Scan for the cell matching the given text and deliver its (x, y) coordinate at center. 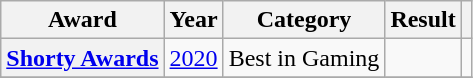
Shorty Awards (82, 58)
Category (304, 20)
Award (82, 20)
Best in Gaming (304, 58)
Result (423, 20)
Year (194, 20)
2020 (194, 58)
